For the text-containing cell, return its midpoint in (X, Y) coordinate format. 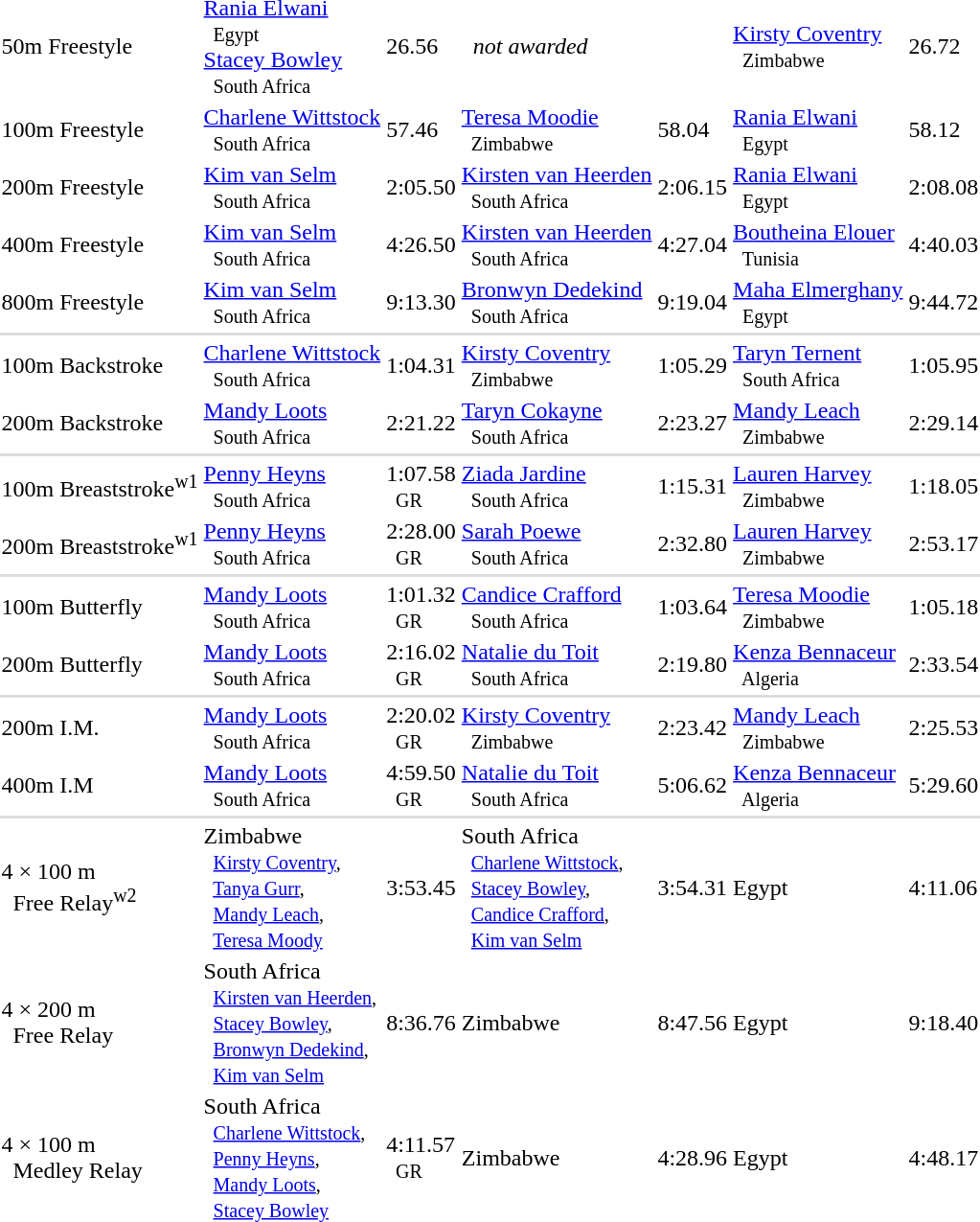
8:36.76 (422, 1023)
Candice Crafford South Africa (557, 608)
2:21.22 (422, 424)
2:32.80 (693, 544)
1:18.05 (944, 487)
Zimbabwe Kirsty Coventry, Tanya Gurr, Mandy Leach, Teresa Moody (292, 888)
4:27.04 (693, 245)
9:13.30 (422, 303)
Zimbabwe (557, 1023)
2:19.80 (693, 665)
2:20.02 GR (422, 728)
4:26.50 (422, 245)
2:16.02 GR (422, 665)
2:05.50 (422, 188)
200m Freestyle (100, 188)
2:25.53 (944, 728)
South Africa Charlene Wittstock, Stacey Bowley, Candice Crafford, Kim van Selm (557, 888)
5:06.62 (693, 786)
3:54.31 (693, 888)
4:59.50 GR (422, 786)
South Africa Kirsten van Heerden, Stacey Bowley, Bronwyn Dedekind, Kim van Selm (292, 1023)
1:15.31 (693, 487)
57.46 (422, 130)
Sarah Poewe South Africa (557, 544)
58.12 (944, 130)
9:44.72 (944, 303)
100m Freestyle (100, 130)
9:18.40 (944, 1023)
1:05.18 (944, 608)
3:53.45 (422, 888)
100m Butterfly (100, 608)
2:23.42 (693, 728)
9:19.04 (693, 303)
2:28.00 GR (422, 544)
58.04 (693, 130)
400m I.M (100, 786)
4:40.03 (944, 245)
1:05.95 (944, 366)
1:03.64 (693, 608)
2:06.15 (693, 188)
8:47.56 (693, 1023)
800m Freestyle (100, 303)
4 × 200 m Free Relay (100, 1023)
Boutheina Elouer Tunisia (818, 245)
2:23.27 (693, 424)
Taryn Cokayne South Africa (557, 424)
2:29.14 (944, 424)
200m I.M. (100, 728)
Maha Elmerghany Egypt (818, 303)
200m Breaststrokew1 (100, 544)
1:01.32 GR (422, 608)
4:11.06 (944, 888)
400m Freestyle (100, 245)
200m Backstroke (100, 424)
Ziada Jardine South Africa (557, 487)
Bronwyn Dedekind South Africa (557, 303)
200m Butterfly (100, 665)
5:29.60 (944, 786)
1:04.31 (422, 366)
4 × 100 m Free Relayw2 (100, 888)
100m Breaststrokew1 (100, 487)
100m Backstroke (100, 366)
2:33.54 (944, 665)
Taryn Ternent South Africa (818, 366)
2:53.17 (944, 544)
2:08.08 (944, 188)
1:07.58 GR (422, 487)
1:05.29 (693, 366)
